From the cell containing the given text, extract its center point as [x, y] coordinate. 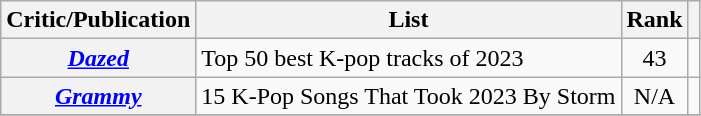
Dazed [98, 58]
Top 50 best K-pop tracks of 2023 [408, 58]
43 [654, 58]
15 K-Pop Songs That Took 2023 By Storm [408, 96]
Grammy [98, 96]
Critic/Publication [98, 20]
Rank [654, 20]
N/A [654, 96]
List [408, 20]
